Provide the [X, Y] coordinate of the cell's center where the given text is located.  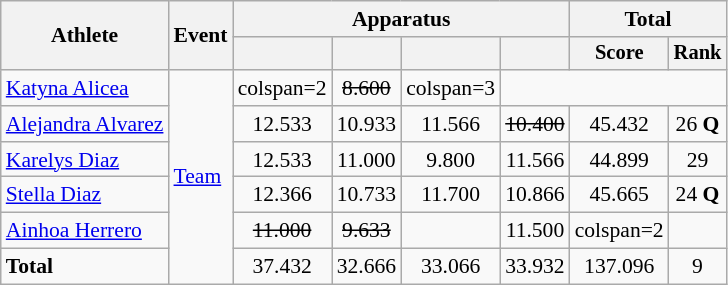
Katyna Alicea [85, 88]
10.933 [366, 124]
9 [698, 267]
Apparatus [402, 19]
45.432 [620, 124]
Stella Diaz [85, 195]
Karelys Diaz [85, 160]
9.633 [366, 231]
Score [620, 54]
32.666 [366, 267]
Alejandra Alvarez [85, 124]
Athlete [85, 36]
8.600 [366, 88]
45.665 [620, 195]
29 [698, 160]
11.700 [450, 195]
Rank [698, 54]
26 Q [698, 124]
colspan=3 [450, 88]
12.366 [282, 195]
Ainhoa Herrero [85, 231]
37.432 [282, 267]
137.096 [620, 267]
Team [200, 177]
24 Q [698, 195]
10.866 [534, 195]
10.733 [366, 195]
Event [200, 36]
33.932 [534, 267]
33.066 [450, 267]
44.899 [620, 160]
9.800 [450, 160]
10.400 [534, 124]
11.500 [534, 231]
